Return (x, y) of the center of cell containing provided text 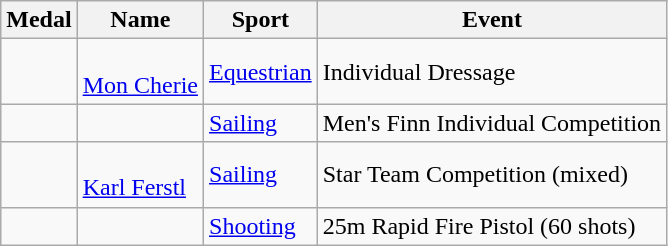
Sport (261, 20)
Name (140, 20)
Mon Cherie (140, 72)
Medal (39, 20)
25m Rapid Fire Pistol (60 shots) (492, 226)
Individual Dressage (492, 72)
Star Team Competition (mixed) (492, 174)
Event (492, 20)
Shooting (261, 226)
Men's Finn Individual Competition (492, 123)
Karl Ferstl (140, 174)
Equestrian (261, 72)
